Output the (x, y) coordinate of the center of the cell containing the given text.  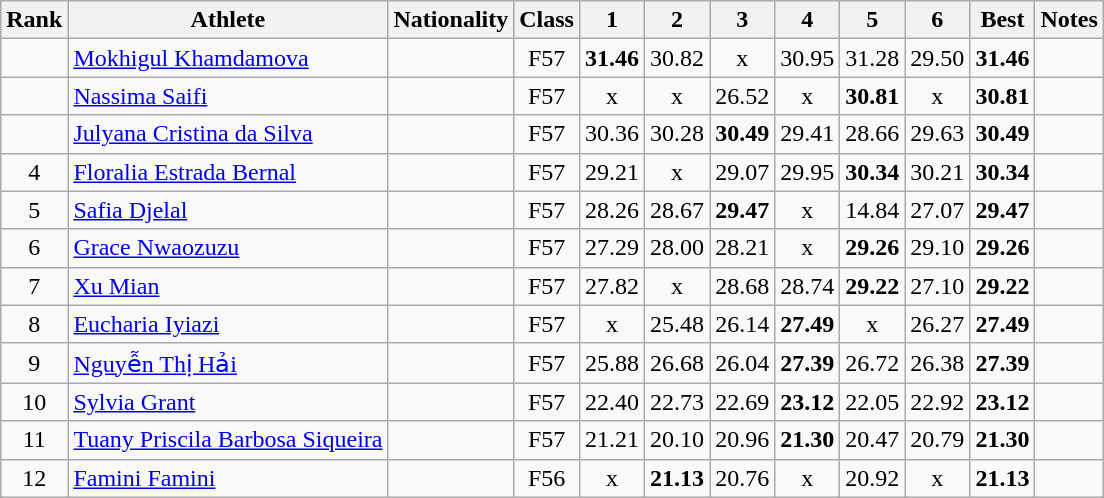
26.72 (872, 363)
Grace Nwaozuzu (228, 248)
28.26 (612, 210)
29.07 (742, 172)
29.21 (612, 172)
Nguyễn Thị Hải (228, 363)
26.04 (742, 363)
Floralia Estrada Bernal (228, 172)
21.21 (612, 440)
28.68 (742, 286)
Xu Mian (228, 286)
28.21 (742, 248)
20.92 (872, 478)
Athlete (228, 20)
20.47 (872, 440)
27.07 (938, 210)
27.29 (612, 248)
30.28 (678, 134)
3 (742, 20)
12 (34, 478)
Julyana Cristina da Silva (228, 134)
28.67 (678, 210)
10 (34, 402)
22.69 (742, 402)
26.68 (678, 363)
Safia Djelal (228, 210)
28.66 (872, 134)
29.63 (938, 134)
20.96 (742, 440)
20.76 (742, 478)
22.05 (872, 402)
26.14 (742, 324)
14.84 (872, 210)
22.40 (612, 402)
Sylvia Grant (228, 402)
31.28 (872, 58)
30.95 (808, 58)
29.50 (938, 58)
8 (34, 324)
22.73 (678, 402)
7 (34, 286)
Notes (1069, 20)
28.74 (808, 286)
Nassima Saifi (228, 96)
Mokhigul Khamdamova (228, 58)
Famini Famini (228, 478)
28.00 (678, 248)
Best (1002, 20)
20.79 (938, 440)
F56 (547, 478)
Rank (34, 20)
27.10 (938, 286)
Eucharia Iyiazi (228, 324)
22.92 (938, 402)
Nationality (451, 20)
25.88 (612, 363)
9 (34, 363)
26.52 (742, 96)
29.95 (808, 172)
11 (34, 440)
20.10 (678, 440)
2 (678, 20)
30.82 (678, 58)
Tuany Priscila Barbosa Siqueira (228, 440)
26.38 (938, 363)
29.10 (938, 248)
1 (612, 20)
29.41 (808, 134)
26.27 (938, 324)
30.21 (938, 172)
25.48 (678, 324)
27.82 (612, 286)
30.36 (612, 134)
Class (547, 20)
